Determine the (X, Y) coordinate at the center of the cell enclosing the given text.  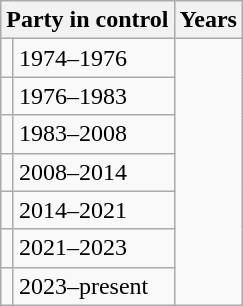
1976–1983 (94, 96)
2014–2021 (94, 210)
2021–2023 (94, 248)
2023–present (94, 286)
2008–2014 (94, 172)
1983–2008 (94, 134)
Party in control (88, 20)
Years (208, 20)
1974–1976 (94, 58)
